For the text-containing cell, return its midpoint in [x, y] coordinate format. 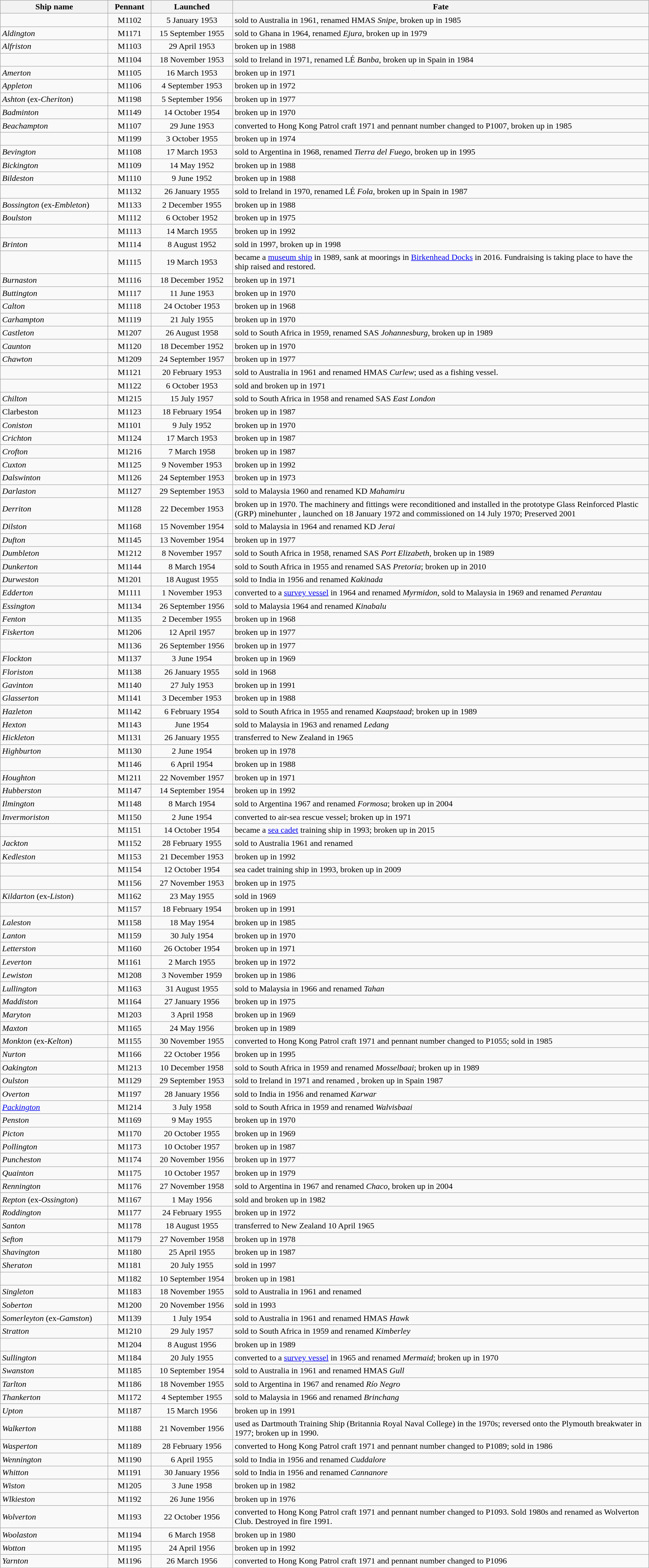
14 May 1952 [192, 165]
9 June 1952 [192, 178]
sold to Argentina 1967 and renamed Formosa; broken up in 2004 [441, 804]
M1143 [130, 725]
M1169 [130, 1120]
sold to South Africa in 1959 and renamed Walvisbaai [441, 1107]
Bevington [54, 152]
sold in 1997 [441, 1265]
sold to Argentina in 1967 and renamed Chaco, broken up in 2004 [441, 1186]
Kedleston [54, 857]
sold to Malaysia in 1966 and renamed Brinchang [441, 1397]
sold to Argentina in 1968, renamed Tierra del Fuego, broken up in 1995 [441, 152]
sold to South Africa in 1955 and renamed Kaapstaad; broken up in 1989 [441, 711]
Chilton [54, 399]
M1167 [130, 1199]
27 November 1953 [192, 883]
M1109 [130, 165]
M1200 [130, 1305]
Somerleyton (ex-Gamston) [54, 1318]
M1176 [130, 1186]
26 June 1956 [192, 1499]
Stratton [54, 1331]
3 November 1959 [192, 975]
Lewiston [54, 975]
Dufton [54, 540]
M1150 [130, 817]
sold in 1997, broken up in 1998 [441, 244]
Leverton [54, 962]
sold to Australia in 1961 and renamed HMAS Curlew; used as a fishing vessel. [441, 372]
Coniston [54, 425]
converted to a survey vessel in 1965 and renamed Mermaid; broken up in 1970 [441, 1358]
M1153 [130, 857]
used as Dartmouth Training Ship (Britannia Royal Naval College) in the 1970s; reversed onto the Plymouth breakwater in 1977; broken up in 1990. [441, 1428]
16 March 1953 [192, 73]
Nurton [54, 1054]
26 August 1958 [192, 333]
9 November 1953 [192, 465]
Pollington [54, 1147]
M1111 [130, 593]
Hickleton [54, 738]
M1197 [130, 1094]
Bossington (ex-Embleton) [54, 205]
M1113 [130, 231]
M1163 [130, 988]
3 June 1958 [192, 1486]
Repton (ex-Ossington) [54, 1199]
M1214 [130, 1107]
12 April 1957 [192, 632]
24 September 1957 [192, 359]
13 November 1954 [192, 540]
Letterston [54, 949]
Buttington [54, 293]
broken up in 1995 [441, 1054]
M1177 [130, 1212]
sold and broken up in 1982 [441, 1199]
M1128 [130, 509]
became a sea cadet training ship in 1993; broken up in 2015 [441, 830]
18 May 1954 [192, 922]
M1175 [130, 1173]
M1151 [130, 830]
M1101 [130, 425]
broken up in 1980 [441, 1535]
M1183 [130, 1292]
M1108 [130, 152]
6 April 1954 [192, 764]
M1117 [130, 293]
20 February 1953 [192, 372]
14 March 1955 [192, 231]
Woolaston [54, 1535]
Houghton [54, 777]
15 November 1954 [192, 527]
M1107 [130, 125]
sold to South Africa in 1959 and renamed Mosselbaai; broken up in 1989 [441, 1068]
M1155 [130, 1041]
Ship name [54, 7]
converted to Hong Kong Patrol craft 1971 and pennant number changed to P1007, broken up in 1985 [441, 125]
M1142 [130, 711]
M1126 [130, 478]
1 November 1953 [192, 593]
Picton [54, 1133]
sold to India in 1956 and renamed Cuddalore [441, 1459]
sold to South Africa in 1955 and renamed SAS Pretoria; broken up in 2010 [441, 566]
Glasserton [54, 698]
Darlaston [54, 491]
M1145 [130, 540]
M1181 [130, 1265]
M1127 [130, 491]
15 July 1957 [192, 399]
21 July 1955 [192, 319]
27 July 1953 [192, 685]
24 April 1956 [192, 1548]
M1134 [130, 606]
Wotton [54, 1548]
M1102 [130, 20]
M1187 [130, 1410]
Tarlton [54, 1384]
29 April 1953 [192, 46]
Crofton [54, 452]
M1123 [130, 412]
Bickington [54, 165]
broken up in 1986 [441, 975]
M1191 [130, 1473]
Chawton [54, 359]
Dunkerton [54, 566]
Floriston [54, 672]
sold to South Africa in 1959, renamed SAS Johannesburg, broken up in 1989 [441, 333]
sold to Australia in 1961 and renamed HMAS Hawk [441, 1318]
converted to Hong Kong Patrol craft 1971 and pennant number changed to P1093. Sold 1980s and renamed as Wolverton Club. Destroyed in fire 1991. [441, 1517]
M1205 [130, 1486]
1 July 1954 [192, 1318]
23 May 1955 [192, 896]
M1215 [130, 399]
M1208 [130, 975]
M1105 [130, 73]
sold and broken up in 1971 [441, 386]
sold to India in 1956 and renamed Cannanore [441, 1473]
M1135 [130, 619]
Monkton (ex-Kelton) [54, 1041]
Amerton [54, 73]
Burnaston [54, 280]
15 September 1955 [192, 33]
Penston [54, 1120]
Swanston [54, 1371]
28 February 1956 [192, 1446]
Crichton [54, 438]
sold to Malaysia 1960 and renamed KD Mahamiru [441, 491]
M1160 [130, 949]
6 October 1952 [192, 218]
21 December 1953 [192, 857]
converted to Hong Kong Patrol craft 1971 and pennant number changed to P1096 [441, 1561]
M1172 [130, 1397]
sold to Malaysia in 1964 and renamed KD Jerai [441, 527]
Oakington [54, 1068]
Soberton [54, 1305]
sold to Malaysia in 1966 and renamed Tahan [441, 988]
Fiskerton [54, 632]
1 May 1956 [192, 1199]
sold to Argentina in 1967 and renamed Río Negro [441, 1384]
sea cadet training ship in 1993, broken up in 2009 [441, 870]
Oulston [54, 1081]
Jackton [54, 843]
Hexton [54, 725]
19 March 1953 [192, 262]
Brinton [54, 244]
Pennant [130, 7]
M1156 [130, 883]
M1158 [130, 922]
M1141 [130, 698]
M1118 [130, 306]
sold in 1969 [441, 896]
sold to Australia in 1961, renamed HMAS Snipe, broken up in 1985 [441, 20]
M1144 [130, 566]
24 October 1953 [192, 306]
M1201 [130, 579]
M1189 [130, 1446]
4 September 1953 [192, 86]
broken up in 1985 [441, 922]
sold to Australia 1961 and renamed [441, 843]
M1162 [130, 896]
M1190 [130, 1459]
Singleton [54, 1292]
M1173 [130, 1147]
Badminton [54, 112]
15 March 1956 [192, 1410]
18 November 1953 [192, 60]
27 January 1956 [192, 1001]
30 July 1954 [192, 936]
Yarnton [54, 1561]
sold to Ghana in 1964, renamed Ejura, broken up in 1979 [441, 33]
6 February 1954 [192, 711]
M1207 [130, 333]
Boulston [54, 218]
Dilston [54, 527]
21 November 1956 [192, 1428]
Walkerton [54, 1428]
M1216 [130, 452]
Invermoriston [54, 817]
25 April 1955 [192, 1252]
M1129 [130, 1081]
Bildeston [54, 178]
24 May 1956 [192, 1028]
Shavington [54, 1252]
20 October 1955 [192, 1133]
M1206 [130, 632]
M1122 [130, 386]
Overton [54, 1094]
M1154 [130, 870]
3 December 1953 [192, 698]
M1131 [130, 738]
Maryton [54, 1015]
M1104 [130, 60]
sold to India in 1956 and renamed Kakinada [441, 579]
converted to Hong Kong Patrol craft 1971 and pennant number changed to P1089; sold in 1986 [441, 1446]
7 March 1958 [192, 452]
Thankerton [54, 1397]
became a museum ship in 1989, sank at moorings in Birkenhead Docks in 2016. Fundraising is taking place to have the ship raised and restored. [441, 262]
M1180 [130, 1252]
M1196 [130, 1561]
Laleston [54, 922]
Sheraton [54, 1265]
Clarbeston [54, 412]
M1204 [130, 1344]
M1198 [130, 99]
Highburton [54, 751]
sold to South Africa in 1958 and renamed SAS East London [441, 399]
broken up in 1982 [441, 1486]
Whitton [54, 1473]
Wiston [54, 1486]
2 March 1955 [192, 962]
Lanton [54, 936]
30 January 1956 [192, 1473]
sold to Ireland in 1971 and renamed , broken up in Spain 1987 [441, 1081]
M1170 [130, 1133]
8 November 1957 [192, 553]
M1179 [130, 1239]
M1115 [130, 262]
M1193 [130, 1517]
Wolverton [54, 1517]
Derriton [54, 509]
M1133 [130, 205]
M1114 [130, 244]
Hazleton [54, 711]
26 October 1954 [192, 949]
Ashton (ex-Cheriton) [54, 99]
5 January 1953 [192, 20]
Beachampton [54, 125]
M1182 [130, 1279]
M1139 [130, 1318]
26 March 1956 [192, 1561]
M1203 [130, 1015]
M1121 [130, 372]
converted to a survey vessel in 1964 and renamed Myrmidon, sold to Malaysia in 1969 and renamed Perantau [441, 593]
sold to South Africa in 1958, renamed SAS Port Elizabeth, broken up in 1989 [441, 553]
M1212 [130, 553]
30 November 1955 [192, 1041]
Wennington [54, 1459]
M1146 [130, 764]
Sullington [54, 1358]
M1174 [130, 1160]
Durweston [54, 579]
M1136 [130, 646]
Quainton [54, 1173]
M1195 [130, 1548]
6 March 1958 [192, 1535]
Lullington [54, 988]
Fenton [54, 619]
Maxton [54, 1028]
M1192 [130, 1499]
Carhampton [54, 319]
broken up in 1981 [441, 1279]
M1211 [130, 777]
6 April 1955 [192, 1459]
Santon [54, 1226]
Dalswinton [54, 478]
Essington [54, 606]
M1185 [130, 1371]
sold to South Africa in 1959 and renamed Kimberley [441, 1331]
sold to India in 1956 and renamed Karwar [441, 1094]
24 February 1955 [192, 1212]
M1149 [130, 112]
Ilmington [54, 804]
12 October 1954 [192, 870]
M1210 [130, 1331]
M1186 [130, 1384]
sold to Australia in 1961 and renamed HMAS Gull [441, 1371]
5 September 1956 [192, 99]
M1188 [130, 1428]
M1103 [130, 46]
8 August 1956 [192, 1344]
broken up in 1974 [441, 139]
Cuxton [54, 465]
M1161 [130, 962]
Alfriston [54, 46]
M1178 [130, 1226]
14 September 1954 [192, 790]
Launched [192, 7]
9 July 1952 [192, 425]
M1120 [130, 346]
Calton [54, 306]
broken up in 1979 [441, 1173]
Packington [54, 1107]
29 July 1957 [192, 1331]
sold to Australia in 1961 and renamed [441, 1292]
3 July 1958 [192, 1107]
M1194 [130, 1535]
Rennington [54, 1186]
22 December 1953 [192, 509]
4 September 1955 [192, 1397]
M1184 [130, 1358]
Aldington [54, 33]
M1165 [130, 1028]
Puncheston [54, 1160]
M1159 [130, 936]
sold in 1968 [441, 672]
Kildarton (ex-Liston) [54, 896]
Edderton [54, 593]
sold to Ireland in 1970, renamed LÉ Fola, broken up in Spain in 1987 [441, 192]
24 September 1953 [192, 478]
3 October 1955 [192, 139]
M1132 [130, 192]
10 December 1958 [192, 1068]
Castleton [54, 333]
Roddington [54, 1212]
Upton [54, 1410]
sold to Malaysia in 1963 and renamed Ledang [441, 725]
M1112 [130, 218]
M1106 [130, 86]
29 June 1953 [192, 125]
Fate [441, 7]
M1124 [130, 438]
M1157 [130, 909]
9 May 1955 [192, 1120]
M1140 [130, 685]
broken up in 1973 [441, 478]
M1130 [130, 751]
sold to Malaysia 1964 and renamed Kinabalu [441, 606]
M1209 [130, 359]
transferred to New Zealand 10 April 1965 [441, 1226]
M1148 [130, 804]
M1119 [130, 319]
M1137 [130, 659]
M1171 [130, 33]
22 November 1957 [192, 777]
Sefton [54, 1239]
Hubberston [54, 790]
M1116 [130, 280]
Dumbleton [54, 553]
Maddiston [54, 1001]
Gavinton [54, 685]
sold to Ireland in 1971, renamed LÉ Banba, broken up in Spain in 1984 [441, 60]
M1213 [130, 1068]
M1166 [130, 1054]
28 February 1955 [192, 843]
M1110 [130, 178]
broken up in 1976 [441, 1499]
sold in 1993 [441, 1305]
Wasperton [54, 1446]
M1125 [130, 465]
8 August 1952 [192, 244]
M1147 [130, 790]
11 June 1953 [192, 293]
M1152 [130, 843]
Flockton [54, 659]
M1199 [130, 139]
Appleton [54, 86]
3 April 1958 [192, 1015]
31 August 1955 [192, 988]
M1164 [130, 1001]
28 January 1956 [192, 1094]
Caunton [54, 346]
3 June 1954 [192, 659]
June 1954 [192, 725]
converted to Hong Kong Patrol craft 1971 and pennant number changed to P1055; sold in 1985 [441, 1041]
Wlkieston [54, 1499]
M1168 [130, 527]
M1138 [130, 672]
converted to air-sea rescue vessel; broken up in 1971 [441, 817]
6 October 1953 [192, 386]
transferred to New Zealand in 1965 [441, 738]
